Provide the [x, y] coordinate of the cell's center where the given text is located.  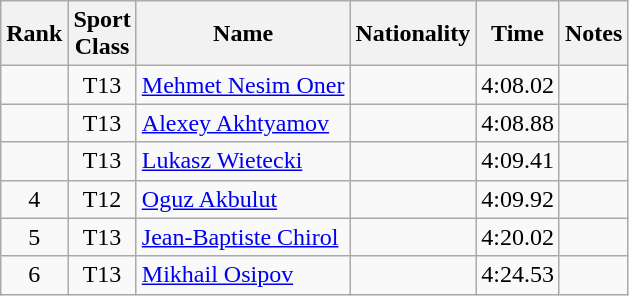
4:09.92 [518, 199]
Jean-Baptiste Chirol [243, 237]
Mehmet Nesim Oner [243, 85]
6 [34, 275]
Oguz Akbulut [243, 199]
Rank [34, 34]
SportClass [102, 34]
Lukasz Wietecki [243, 161]
T12 [102, 199]
5 [34, 237]
4:08.02 [518, 85]
Name [243, 34]
4:24.53 [518, 275]
Time [518, 34]
Alexey Akhtyamov [243, 123]
4 [34, 199]
Nationality [413, 34]
Notes [593, 34]
4:20.02 [518, 237]
4:08.88 [518, 123]
4:09.41 [518, 161]
Mikhail Osipov [243, 275]
